Pinpoint the cell where the given text exists, returning its (X, Y) midpoint coordinate. 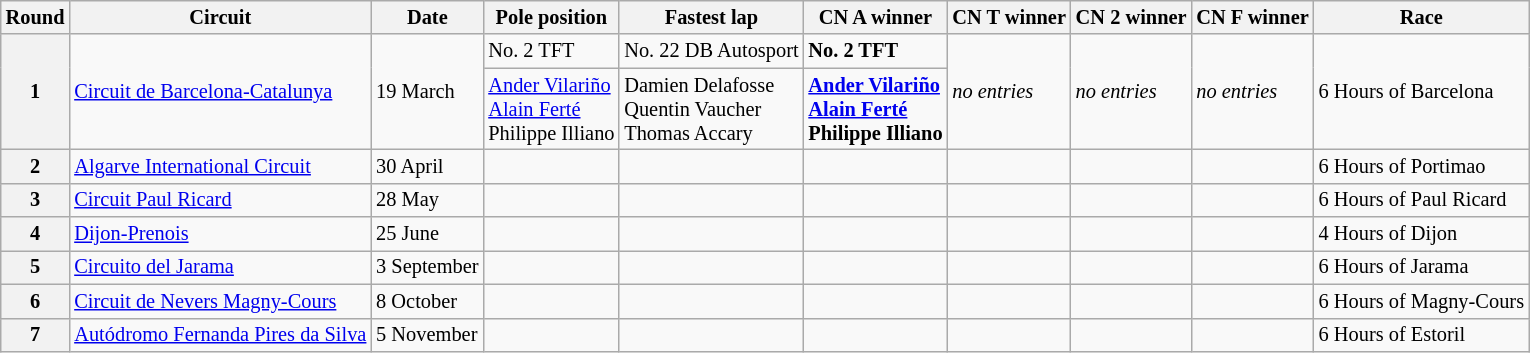
Algarve International Circuit (220, 166)
Round (36, 17)
6 Hours of Barcelona (1422, 92)
CN T winner (1008, 17)
3 (36, 200)
6 Hours of Paul Ricard (1422, 200)
19 March (427, 92)
Circuit de Nevers Magny-Cours (220, 301)
6 Hours of Magny-Cours (1422, 301)
30 April (427, 166)
Race (1422, 17)
6 Hours of Portimao (1422, 166)
6 (36, 301)
Fastest lap (711, 17)
Circuito del Jarama (220, 267)
CN A winner (875, 17)
Dijon-Prenois (220, 234)
5 (36, 267)
Circuit de Barcelona-Catalunya (220, 92)
4 Hours of Dijon (1422, 234)
6 Hours of Estoril (1422, 335)
8 October (427, 301)
Circuit Paul Ricard (220, 200)
3 September (427, 267)
Pole position (551, 17)
2 (36, 166)
28 May (427, 200)
6 Hours of Jarama (1422, 267)
CN F winner (1252, 17)
CN 2 winner (1132, 17)
No. 22 DB Autosport (711, 51)
1 (36, 92)
Date (427, 17)
Circuit (220, 17)
Damien Delafosse Quentin Vaucher Thomas Accary (711, 109)
Autódromo Fernanda Pires da Silva (220, 335)
7 (36, 335)
4 (36, 234)
25 June (427, 234)
5 November (427, 335)
